From the cell containing the given text, extract its center point as [X, Y] coordinate. 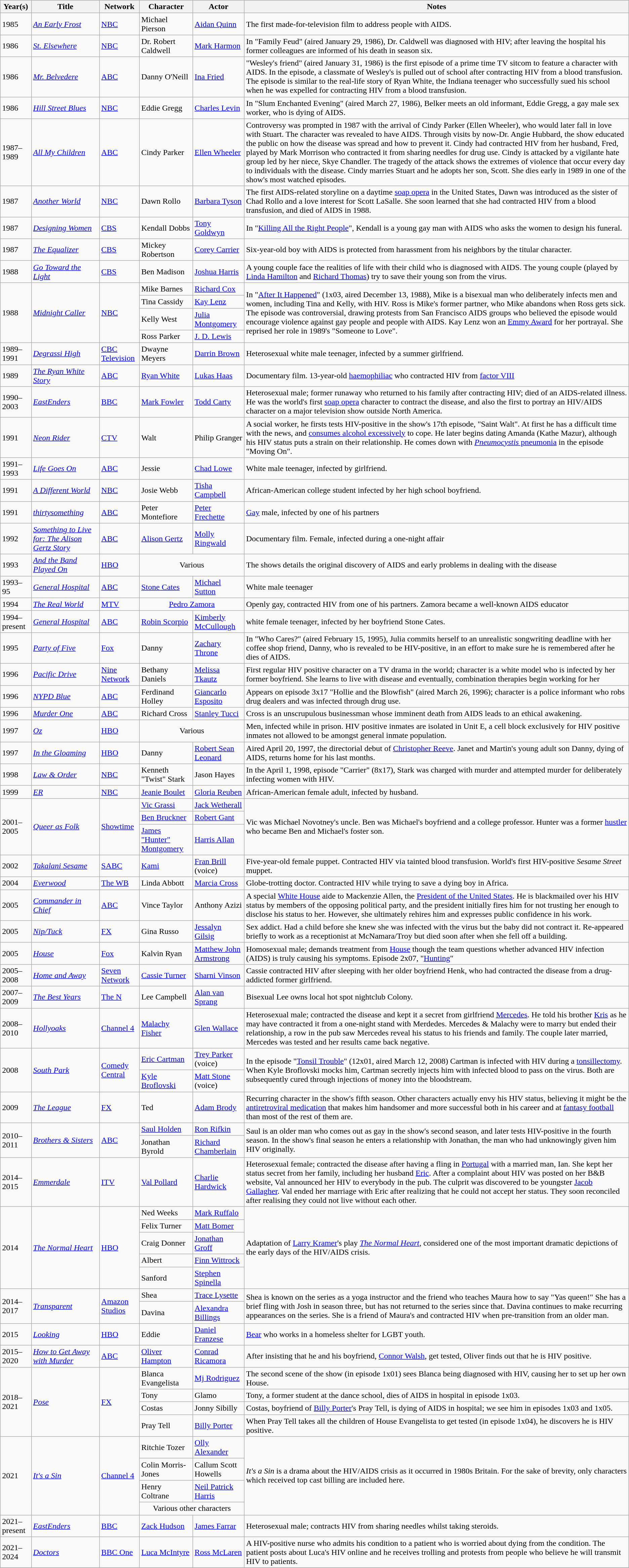
Title [65, 7]
In "Killing All the Right People", Kendall is a young gay man with AIDS who asks the women to design his funeral. [436, 228]
The Equalizer [65, 249]
Lukas Haas [218, 376]
2018–2021 [16, 1402]
Amazon Studios [120, 1306]
Vince Taylor [166, 905]
Brothers & Sisters [65, 1140]
African-American female adult, infected by husband. [436, 792]
Documentary film. Female, infected during a one-night affair [436, 539]
Party of Five [65, 648]
Actor [218, 7]
Alan van Sprang [218, 997]
2001–2005 [16, 827]
Val Pollard [166, 1182]
Lee Campbell [166, 997]
The Ryan White Story [65, 376]
NYPD Blue [65, 696]
Julia Montgomery [218, 319]
Zack Hudson [166, 1526]
CTV [120, 438]
Linda Abbott [166, 883]
Tony [166, 1396]
Life Goes On [65, 469]
Ned Weeks [166, 1213]
Tony Goldwyn [218, 228]
2021 [16, 1476]
Shea [166, 1295]
Darrin Brown [218, 354]
Kendall Dobbs [166, 228]
Jeanie Boulet [166, 792]
Various other characters [192, 1508]
1991–1993 [16, 469]
Robert Sean Leonard [218, 753]
2014 [16, 1248]
Kimberly McCullough [218, 621]
Blanca Evangelista [166, 1378]
And the Band Played On [65, 565]
Mark Harmon [218, 46]
Mr. Belvedere [65, 77]
Kalvin Ryan [166, 953]
Neil Patrick Harris [218, 1491]
Mickey Robertson [166, 249]
Barbara Tyson [218, 201]
Degrassi High [65, 354]
Ross Parker [166, 337]
Commander in Chief [65, 905]
Gina Russo [166, 931]
Ritchie Tozer [166, 1448]
Mike Barnes [166, 289]
Cross is an unscrupulous businessman whose imminent death from AIDS leads to an ethical awakening. [436, 714]
Hill Street Blues [65, 108]
Vic Grassi [166, 805]
Kay Lenz [218, 302]
The first made-for-television film to address people with AIDS. [436, 24]
J. D. Lewis [218, 337]
The Normal Heart [65, 1248]
Craig Donner [166, 1243]
A Different World [65, 490]
Saul Holden [166, 1129]
Emmerdale [65, 1182]
2008 [16, 1070]
House [65, 953]
Mj Rodriguez [218, 1378]
Costas [166, 1408]
Openly gay, contracted HIV from one of his partners. Zamora became a well-known AIDS educator [436, 604]
The N [120, 997]
Oz [65, 731]
James Farrar [218, 1526]
Ted [166, 1107]
Matt Stone (voice) [218, 1081]
Cindy Parker [166, 152]
Ryan White [166, 376]
Takalani Sesame [65, 866]
Henry Coltrane [166, 1491]
Ina Fried [218, 77]
1994–present [16, 621]
Ellen Wheeler [218, 152]
Robert Gant [218, 818]
Albert [166, 1260]
Molly Ringwald [218, 539]
BBC One [120, 1552]
Jessalyn Gilsig [218, 931]
Kenneth "Twist" Stark [166, 775]
CBC Television [120, 354]
Zachary Throne [218, 648]
1995 [16, 648]
Mark Ruffalo [218, 1213]
Richard Cox [218, 289]
1990–2003 [16, 402]
Character [166, 7]
Glen Wallace [218, 1028]
Cassie contracted HIV after sleeping with her older boyfriend Henk, who had contracted the disease from a drug-addicted former girlfriend. [436, 975]
Marcia Cross [218, 883]
ITV [120, 1182]
Pedro Zamora [192, 604]
Kyle Broflovski [166, 1081]
Josie Webb [166, 490]
The Best Years [65, 997]
Matt Bomer [218, 1226]
Oliver Hampton [166, 1356]
Sharni Vinson [218, 975]
Trey Parker (voice) [218, 1059]
Stone Cates [166, 587]
Dr. Robert Caldwell [166, 46]
Melissa Tkautz [218, 674]
An Early Frost [65, 24]
Trace Lysette [218, 1295]
Matthew John Armstrong [218, 953]
Aidan Quinn [218, 24]
It's a Sin [65, 1476]
White male teenager [436, 587]
Philip Granger [218, 438]
Fran Brill (voice) [218, 866]
Everwood [65, 883]
Charlie Hardwick [218, 1182]
MTV [120, 604]
Ben Madison [166, 272]
Transparent [65, 1306]
2014–2017 [16, 1306]
Kelly West [166, 319]
Costas, boyfriend of Billy Porter's Pray Tell, is dying of AIDS in hospital; we see him in episodes 1x03 and 1x05. [436, 1408]
1994 [16, 604]
Law & Order [65, 775]
Colin Morris-Jones [166, 1469]
Ron Rifkin [218, 1129]
Documentary film. 13-year-old haemophiliac who contracted HIV from factor VIII [436, 376]
Showtime [120, 827]
Doctors [65, 1552]
2010–2011 [16, 1140]
Neon Rider [65, 438]
Giancarlo Esposito [218, 696]
The second scene of the show (in episode 1x01) sees Blanca being diagnosed with HIV, causing her to set up her own House. [436, 1378]
1993 [16, 565]
Chad Lowe [218, 469]
Billy Porter [218, 1425]
How to Get Away with Murder [65, 1356]
1999 [16, 792]
Five-year-old female puppet. Contracted HIV via tainted blood transfusion. World's first HIV-positive Sesame Street muppet. [436, 866]
Ross McLaren [218, 1552]
In the Gloaming [65, 753]
Todd Carty [218, 402]
1998 [16, 775]
2021–present [16, 1526]
Finn Wittrock [218, 1260]
Callum Scott Howells [218, 1469]
Jessie [166, 469]
Notes [436, 7]
Nip/Tuck [65, 931]
Heterosexual male; contracts HIV from sharing needles whilst taking steroids. [436, 1526]
2009 [16, 1107]
2015 [16, 1334]
1993–95 [16, 587]
Network [120, 7]
Midnight Caller [65, 313]
1992 [16, 539]
Walt [166, 438]
Nine Network [120, 674]
Year(s) [16, 7]
St. Elsewhere [65, 46]
Murder One [65, 714]
Pray Tell [166, 1425]
Corey Carrier [218, 249]
Alison Gertz [166, 539]
2021–2024 [16, 1552]
SABC [120, 866]
Stephen Spinella [218, 1278]
Ferdinand Holley [166, 696]
thirtysomething [65, 512]
Alexandra Billings [218, 1312]
The shows details the original discovery of AIDS and early problems in dealing with the disease [436, 565]
Luca McIntyre [166, 1552]
Bear who works in a homeless shelter for LGBT youth. [436, 1334]
Jonathan Groff [218, 1243]
Mark Fowler [166, 402]
Ben Bruckner [166, 818]
James "Hunter" Montgomery [166, 839]
Six-year-old boy with AIDS is protected from harassment from his neighbors by the titular character. [436, 249]
Gloria Reuben [218, 792]
Heterosexual white male teenager, infected by a summer girlfriend. [436, 354]
Charles Levin [218, 108]
In the April 1, 1998, episode "Carrier" (8x17), Stark was charged with murder and attempted murder for deliberately infecting women with HIV. [436, 775]
2002 [16, 866]
Pose [65, 1402]
Eric Cartman [166, 1059]
Anthony Azizi [218, 905]
Gay male, infected by one of his partners [436, 512]
Stanley Tucci [218, 714]
Jack Wetherall [218, 805]
The WB [120, 883]
Something to Live for: The Alison Gertz Story [65, 539]
Pacific Drive [65, 674]
White male teenager, infected by girlfriend. [436, 469]
Michael Pierson [166, 24]
South Park [65, 1070]
white female teenager, infected by her boyfriend Stone Cates. [436, 621]
Richard Cross [166, 714]
Peter Montefiore [166, 512]
Tina Cassidy [166, 302]
In "Slum Enchanted Evening" (aired March 27, 1986), Belker meets an old informant, Eddie Gregg, a gay male sex worker, who is dying of AIDS. [436, 108]
All My Children [65, 152]
The Real World [65, 604]
Michael Sutton [218, 587]
Jason Hayes [218, 775]
Looking [65, 1334]
1989–1991 [16, 354]
Eddie [166, 1334]
Olly Alexander [218, 1448]
1985 [16, 24]
Felix Turner [166, 1226]
Cassie Turner [166, 975]
Kami [166, 866]
Conrad Ricamora [218, 1356]
2005–2008 [16, 975]
Home and Away [65, 975]
1987–1989 [16, 152]
ER [65, 792]
Danny O'Neill [166, 77]
When Pray Tell takes all the children of House Evangelista to get tested (in episode 1x04), he discovers he is HIV positive. [436, 1425]
Globe-trotting doctor. Contracted HIV while trying to save a dying boy in Africa. [436, 883]
Joshua Harris [218, 272]
2004 [16, 883]
African-American college student infected by her high school boyfriend. [436, 490]
Go Toward the Light [65, 272]
2008–2010 [16, 1028]
Comedy Central [120, 1070]
Richard Chamberlain [218, 1146]
Queer as Folk [65, 827]
Harris Allan [218, 839]
Dawn Rollo [166, 201]
2014–2015 [16, 1182]
Davina [166, 1312]
Designing Women [65, 228]
Hollyoaks [65, 1028]
1989 [16, 376]
After insisting that he and his boyfriend, Connor Walsh, get tested, Oliver finds out that he is HIV positive. [436, 1356]
Jonathan Byrold [166, 1146]
Sanford [166, 1278]
The League [65, 1107]
Dwayne Meyers [166, 354]
Daniel Franzese [218, 1334]
2007–2009 [16, 997]
Peter Frechette [218, 512]
Tisha Campbell [218, 490]
Another World [65, 201]
Malachy Fisher [166, 1028]
Eddie Gregg [166, 108]
Tony, a former student at the dance school, dies of AIDS in hospital in episode 1x03. [436, 1396]
Bethany Daniels [166, 674]
Adam Brody [218, 1107]
Robin Scorpio [166, 621]
Seven Network [120, 975]
2015–2020 [16, 1356]
Glamo [218, 1396]
Bisexual Lee owns local hot spot nightclub Colony. [436, 997]
Jonny Sibilly [218, 1408]
